Determine the (X, Y) coordinate at the center of the cell enclosing the given text.  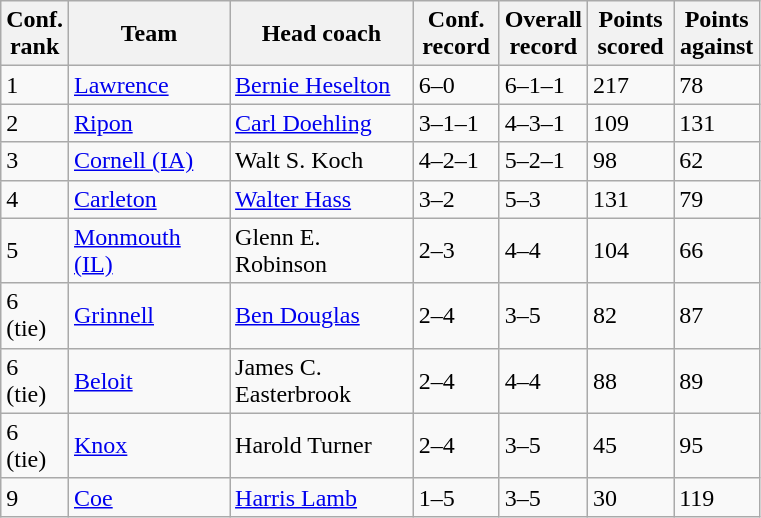
Overall record (543, 34)
Points against (717, 34)
109 (631, 123)
82 (631, 316)
Points scored (631, 34)
Conf. rank (35, 34)
9 (35, 497)
Knox (148, 446)
62 (717, 161)
30 (631, 497)
5–2–1 (543, 161)
98 (631, 161)
88 (631, 380)
1–5 (456, 497)
Carleton (148, 199)
Conf. record (456, 34)
4–3–1 (543, 123)
Beloit (148, 380)
3–1–1 (456, 123)
119 (717, 497)
Glenn E. Robinson (322, 250)
217 (631, 85)
87 (717, 316)
2 (35, 123)
Ripon (148, 123)
Ben Douglas (322, 316)
Coe (148, 497)
45 (631, 446)
78 (717, 85)
Harold Turner (322, 446)
79 (717, 199)
89 (717, 380)
66 (717, 250)
3–2 (456, 199)
4–2–1 (456, 161)
Cornell (IA) (148, 161)
Carl Doehling (322, 123)
95 (717, 446)
Monmouth (IL) (148, 250)
104 (631, 250)
4 (35, 199)
Harris Lamb (322, 497)
2–3 (456, 250)
Walter Hass (322, 199)
Team (148, 34)
5 (35, 250)
Head coach (322, 34)
5–3 (543, 199)
6–1–1 (543, 85)
James C. Easterbrook (322, 380)
1 (35, 85)
Grinnell (148, 316)
Bernie Heselton (322, 85)
Lawrence (148, 85)
Walt S. Koch (322, 161)
6–0 (456, 85)
3 (35, 161)
